Determine the (X, Y) coordinate at the center of the cell enclosing the given text.  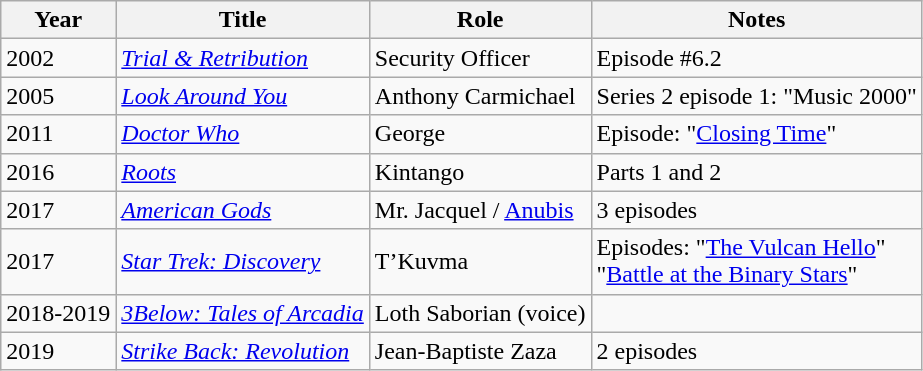
Star Trek: Discovery (243, 262)
Kintango (480, 172)
Series 2 episode 1: "Music 2000" (756, 96)
Doctor Who (243, 134)
2002 (58, 58)
Title (243, 20)
Security Officer (480, 58)
Notes (756, 20)
2016 (58, 172)
Strike Back: Revolution (243, 351)
Trial & Retribution (243, 58)
Anthony Carmichael (480, 96)
2 episodes (756, 351)
Episode #6.2 (756, 58)
T’Kuvma (480, 262)
3Below: Tales of Arcadia (243, 313)
Jean-Baptiste Zaza (480, 351)
2018-2019 (58, 313)
Episodes: "The Vulcan Hello""Battle at the Binary Stars" (756, 262)
3 episodes (756, 210)
Year (58, 20)
Role (480, 20)
Parts 1 and 2 (756, 172)
Look Around You (243, 96)
American Gods (243, 210)
2005 (58, 96)
2019 (58, 351)
Loth Saborian (voice) (480, 313)
2011 (58, 134)
George (480, 134)
Roots (243, 172)
Episode: "Closing Time" (756, 134)
Mr. Jacquel / Anubis (480, 210)
